Detect which cell encompasses the target text, then output its (x, y) center coordinate. 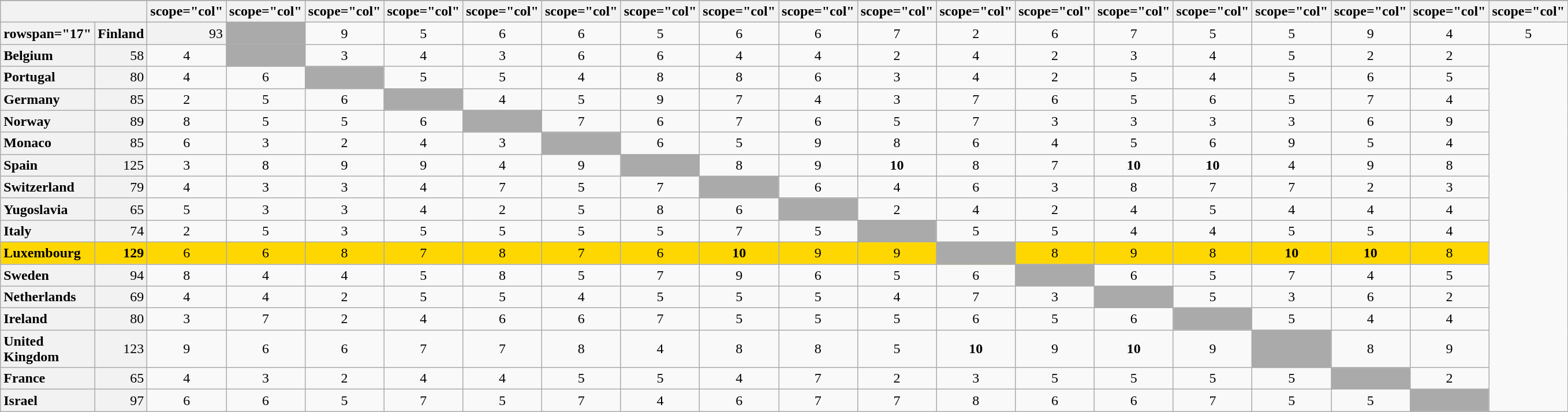
125 (121, 165)
74 (121, 231)
89 (121, 121)
Netherlands (47, 297)
94 (121, 275)
France (47, 379)
Luxembourg (47, 253)
rowspan="17" (47, 33)
Spain (47, 165)
93 (187, 33)
58 (121, 55)
Norway (47, 121)
Germany (47, 99)
Italy (47, 231)
Israel (47, 400)
129 (121, 253)
69 (121, 297)
Ireland (47, 319)
Switzerland (47, 187)
123 (121, 349)
79 (121, 187)
Yugoslavia (47, 209)
Monaco (47, 143)
Finland (121, 33)
Belgium (47, 55)
Sweden (47, 275)
United Kingdom (47, 349)
97 (121, 400)
Portugal (47, 77)
